Pinpoint the cell where the given text exists, returning its [X, Y] midpoint coordinate. 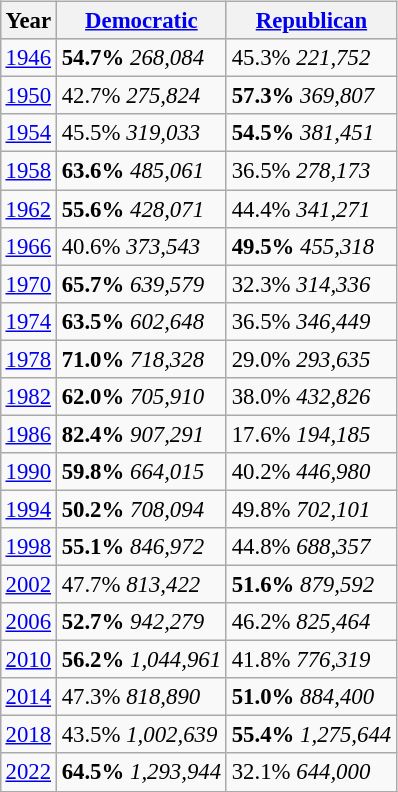
1970 [28, 284]
44.8% 688,357 [311, 547]
44.4% 341,271 [311, 209]
1954 [28, 133]
38.0% 432,826 [311, 396]
2006 [28, 622]
64.5% 1,293,944 [141, 772]
2002 [28, 584]
2018 [28, 735]
54.5% 381,451 [311, 133]
55.4% 1,275,644 [311, 735]
59.8% 664,015 [141, 472]
56.2% 1,044,961 [141, 660]
2014 [28, 697]
Republican [311, 21]
1994 [28, 509]
63.6% 485,061 [141, 171]
40.2% 446,980 [311, 472]
36.5% 278,173 [311, 171]
50.2% 708,094 [141, 509]
55.6% 428,071 [141, 209]
49.5% 455,318 [311, 246]
1946 [28, 58]
32.3% 314,336 [311, 284]
47.7% 813,422 [141, 584]
51.6% 879,592 [311, 584]
55.1% 846,972 [141, 547]
57.3% 369,807 [311, 96]
1974 [28, 321]
47.3% 818,890 [141, 697]
71.0% 718,328 [141, 359]
17.6% 194,185 [311, 434]
29.0% 293,635 [311, 359]
51.0% 884,400 [311, 697]
43.5% 1,002,639 [141, 735]
32.1% 644,000 [311, 772]
52.7% 942,279 [141, 622]
1966 [28, 246]
1990 [28, 472]
36.5% 346,449 [311, 321]
1958 [28, 171]
41.8% 776,319 [311, 660]
1962 [28, 209]
1978 [28, 359]
1982 [28, 396]
2010 [28, 660]
82.4% 907,291 [141, 434]
45.3% 221,752 [311, 58]
2022 [28, 772]
49.8% 702,101 [311, 509]
63.5% 602,648 [141, 321]
1986 [28, 434]
62.0% 705,910 [141, 396]
45.5% 319,033 [141, 133]
40.6% 373,543 [141, 246]
1950 [28, 96]
54.7% 268,084 [141, 58]
65.7% 639,579 [141, 284]
Year [28, 21]
42.7% 275,824 [141, 96]
Democratic [141, 21]
1998 [28, 547]
46.2% 825,464 [311, 622]
